Search for the cell housing the specified text and yield its [X, Y] center coordinate. 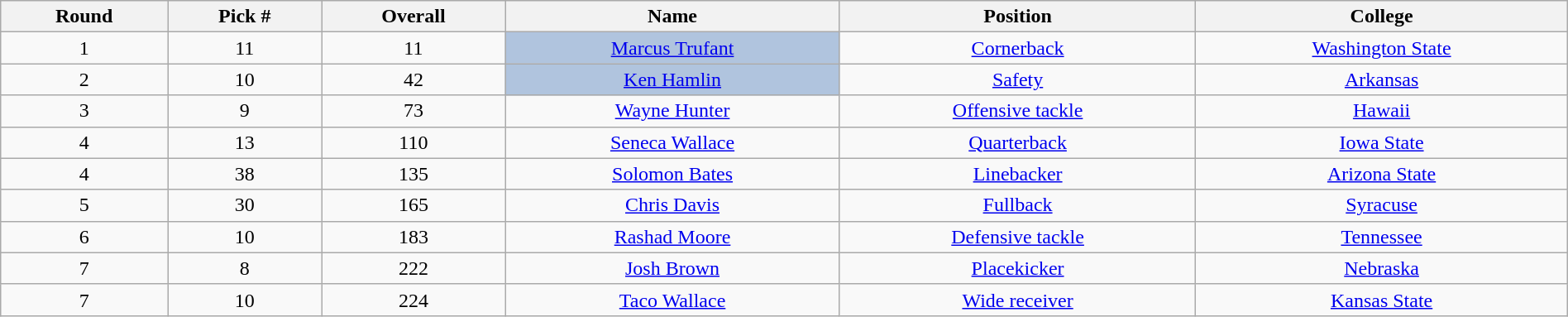
Tennessee [1381, 237]
183 [414, 237]
Position [1017, 17]
Linebacker [1017, 174]
3 [84, 111]
42 [414, 79]
9 [245, 111]
Seneca Wallace [673, 142]
Cornerback [1017, 48]
Wayne Hunter [673, 111]
Josh Brown [673, 268]
Arizona State [1381, 174]
Offensive tackle [1017, 111]
Name [673, 17]
Pick # [245, 17]
30 [245, 205]
135 [414, 174]
Kansas State [1381, 300]
Syracuse [1381, 205]
38 [245, 174]
1 [84, 48]
Fullback [1017, 205]
Quarterback [1017, 142]
2 [84, 79]
Round [84, 17]
Washington State [1381, 48]
13 [245, 142]
Taco Wallace [673, 300]
Arkansas [1381, 79]
Wide receiver [1017, 300]
Marcus Trufant [673, 48]
Rashad Moore [673, 237]
110 [414, 142]
224 [414, 300]
Iowa State [1381, 142]
6 [84, 237]
Hawaii [1381, 111]
Ken Hamlin [673, 79]
Defensive tackle [1017, 237]
222 [414, 268]
Nebraska [1381, 268]
Chris Davis [673, 205]
5 [84, 205]
73 [414, 111]
Safety [1017, 79]
College [1381, 17]
Overall [414, 17]
8 [245, 268]
165 [414, 205]
Solomon Bates [673, 174]
Placekicker [1017, 268]
